Return the (X, Y) coordinate for the center point of the cell that contains the specified text.  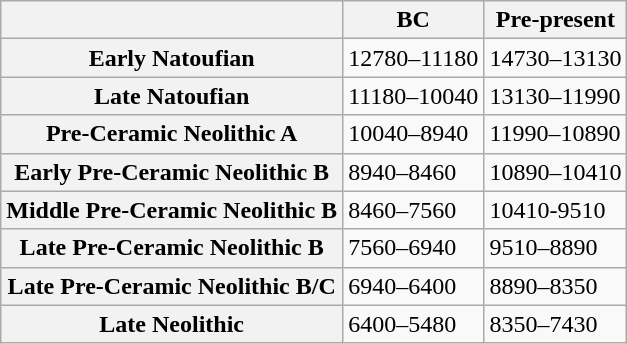
Late Natoufian (172, 96)
10040–8940 (414, 134)
Late Pre-Ceramic Neolithic B (172, 248)
6940–6400 (414, 286)
11180–10040 (414, 96)
10410-9510 (556, 210)
6400–5480 (414, 324)
8890–8350 (556, 286)
9510–8890 (556, 248)
12780–11180 (414, 58)
Pre-Ceramic Neolithic A (172, 134)
Late Neolithic (172, 324)
Late Pre-Ceramic Neolithic B/C (172, 286)
10890–10410 (556, 172)
14730–13130 (556, 58)
7560–6940 (414, 248)
BC (414, 20)
11990–10890 (556, 134)
Pre-present (556, 20)
Middle Pre-Ceramic Neolithic B (172, 210)
8350–7430 (556, 324)
8940–8460 (414, 172)
8460–7560 (414, 210)
Early Natoufian (172, 58)
Early Pre-Ceramic Neolithic B (172, 172)
13130–11990 (556, 96)
